Detect which cell encompasses the target text, then output its (X, Y) center coordinate. 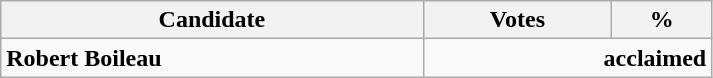
Candidate (212, 20)
Robert Boileau (212, 58)
Votes (518, 20)
acclaimed (568, 58)
% (662, 20)
